Scan for the cell matching the given text and deliver its [X, Y] coordinate at center. 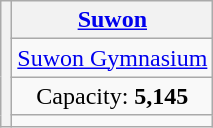
Suwon [112, 20]
Suwon Gymnasium [112, 58]
Capacity: 5,145 [112, 96]
